Extract the [X, Y] coordinate from the center of the cell holding the provided text.  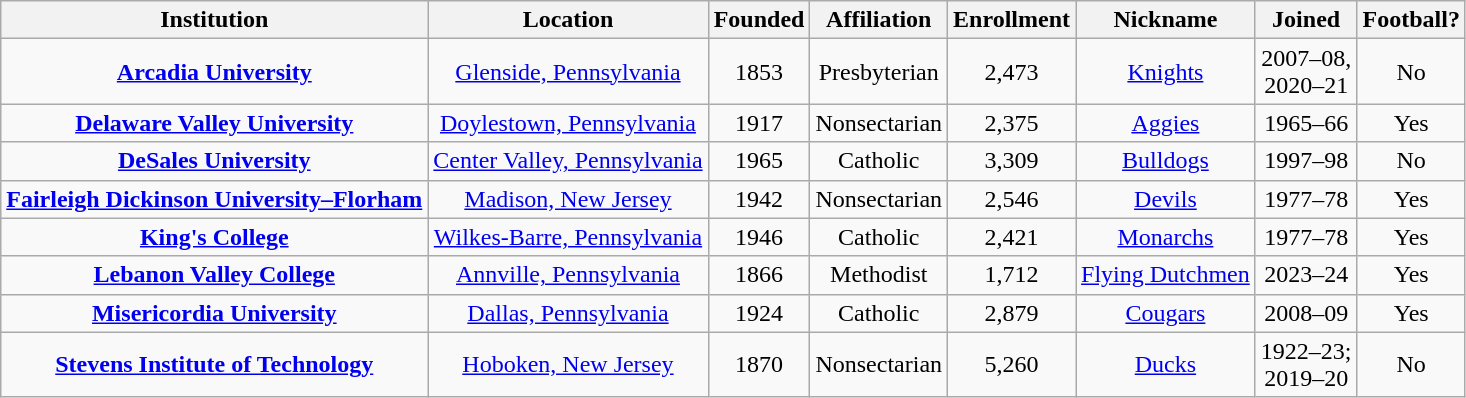
Arcadia University [214, 72]
2,375 [1012, 123]
1997–98 [1306, 161]
1924 [759, 313]
Institution [214, 20]
1946 [759, 237]
Nickname [1166, 20]
1917 [759, 123]
1866 [759, 275]
2,546 [1012, 199]
1922–23;2019–20 [1306, 364]
Hoboken, New Jersey [568, 364]
Founded [759, 20]
Joined [1306, 20]
King's College [214, 237]
2,879 [1012, 313]
Lebanon Valley College [214, 275]
1,712 [1012, 275]
Misericordia University [214, 313]
Doylestown, Pennsylvania [568, 123]
Ducks [1166, 364]
Knights [1166, 72]
Delaware Valley University [214, 123]
2023–24 [1306, 275]
2,421 [1012, 237]
Aggies [1166, 123]
5,260 [1012, 364]
1870 [759, 364]
Monarchs [1166, 237]
1853 [759, 72]
Bulldogs [1166, 161]
Stevens Institute of Technology [214, 364]
3,309 [1012, 161]
Presbyterian [879, 72]
Football? [1411, 20]
1965 [759, 161]
2007–08,2020–21 [1306, 72]
Location [568, 20]
Methodist [879, 275]
Center Valley, Pennsylvania [568, 161]
Fairleigh Dickinson University–Florham [214, 199]
2,473 [1012, 72]
2008–09 [1306, 313]
1942 [759, 199]
Cougars [1166, 313]
Dallas, Pennsylvania [568, 313]
Glenside, Pennsylvania [568, 72]
Wilkes-Barre, Pennsylvania [568, 237]
Enrollment [1012, 20]
DeSales University [214, 161]
Devils [1166, 199]
Madison, New Jersey [568, 199]
Flying Dutchmen [1166, 275]
Annville, Pennsylvania [568, 275]
Affiliation [879, 20]
1965–66 [1306, 123]
